Provide the [X, Y] coordinate of the cell's center where the given text is located.  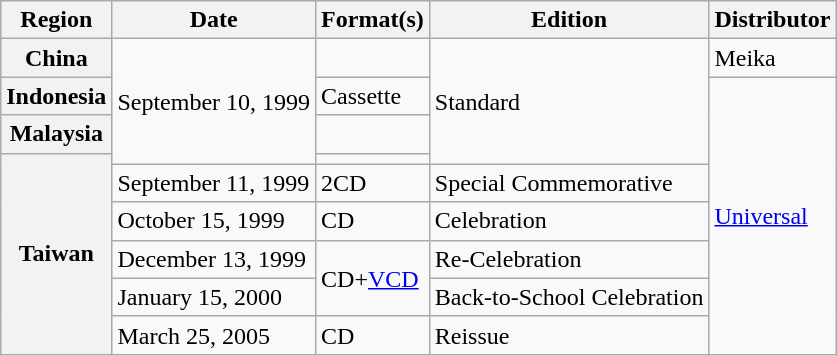
Taiwan [56, 254]
Special Commemorative [569, 183]
CD+VCD [373, 278]
Edition [569, 20]
Universal [772, 216]
Reissue [569, 335]
Re-Celebration [569, 259]
Region [56, 20]
January 15, 2000 [214, 297]
Malaysia [56, 134]
Celebration [569, 221]
March 25, 2005 [214, 335]
Meika [772, 58]
Cassette [373, 96]
China [56, 58]
Standard [569, 102]
2CD [373, 183]
September 10, 1999 [214, 102]
Format(s) [373, 20]
Distributor [772, 20]
Back-to-School Celebration [569, 297]
October 15, 1999 [214, 221]
September 11, 1999 [214, 183]
December 13, 1999 [214, 259]
Indonesia [56, 96]
Date [214, 20]
